Scan for the cell matching the given text and deliver its (x, y) coordinate at center. 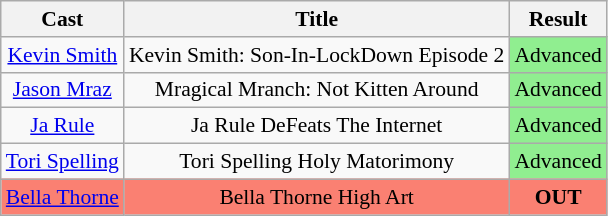
Jason Mraz (62, 90)
Bella Thorne High Art (316, 197)
Ja Rule DeFeats The Internet (316, 126)
Title (316, 19)
Kevin Smith (62, 55)
Tori Spelling Holy Matorimony (316, 162)
Result (558, 19)
Kevin Smith: Son-In-LockDown Episode 2 (316, 55)
Bella Thorne (62, 197)
Mragical Mranch: Not Kitten Around (316, 90)
Cast (62, 19)
Tori Spelling (62, 162)
Ja Rule (62, 126)
OUT (558, 197)
